Pinpoint the cell where the given text exists, returning its [X, Y] midpoint coordinate. 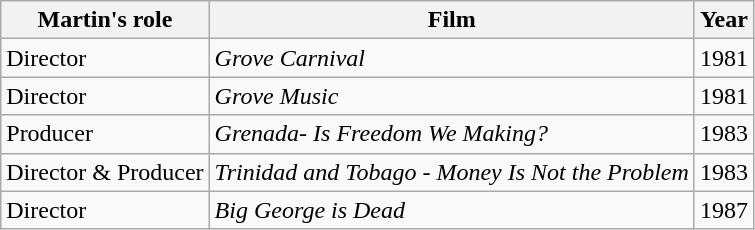
Grove Music [452, 96]
Director & Producer [105, 172]
Big George is Dead [452, 210]
Grove Carnival [452, 58]
1987 [724, 210]
Trinidad and Tobago - Money Is Not the Problem [452, 172]
Martin's role [105, 20]
Film [452, 20]
Year [724, 20]
Producer [105, 134]
Grenada- Is Freedom We Making? [452, 134]
